Provide the (x, y) coordinate of the cell's center where the given text is located.  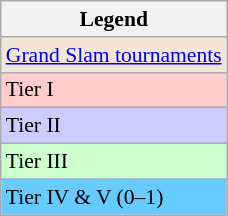
Tier II (114, 126)
Legend (114, 19)
Tier IV & V (0–1) (114, 197)
Tier I (114, 90)
Tier III (114, 162)
Grand Slam tournaments (114, 55)
